Capture the cell that displays the provided text and extract its (x, y) central coordinate. 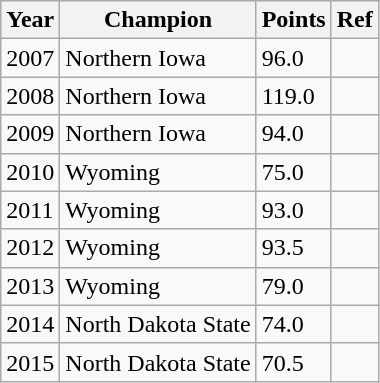
119.0 (294, 96)
2015 (30, 362)
93.5 (294, 248)
2011 (30, 210)
2008 (30, 96)
2009 (30, 134)
Year (30, 20)
70.5 (294, 362)
2012 (30, 248)
79.0 (294, 286)
Points (294, 20)
Champion (158, 20)
Ref (354, 20)
94.0 (294, 134)
74.0 (294, 324)
93.0 (294, 210)
2007 (30, 58)
2010 (30, 172)
2013 (30, 286)
75.0 (294, 172)
96.0 (294, 58)
2014 (30, 324)
